Output the (x, y) coordinate of the center of the cell containing the given text.  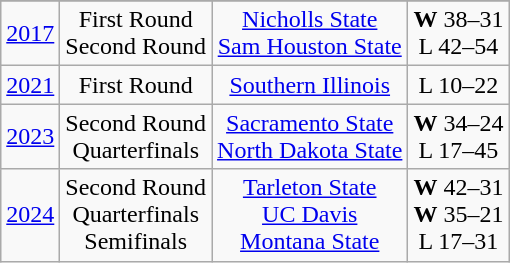
Sacramento StateNorth Dakota State (310, 136)
First RoundSecond Round (136, 34)
W 38–31L 42–54 (458, 34)
2017 (30, 34)
Tarleton StateUC DavisMontana State (310, 215)
2021 (30, 85)
Nicholls StateSam Houston State (310, 34)
Second RoundQuarterfinalsSemifinals (136, 215)
2023 (30, 136)
2024 (30, 215)
W 42–31W 35–21L 17–31 (458, 215)
Southern Illinois (310, 85)
L 10–22 (458, 85)
Second RoundQuarterfinals (136, 136)
First Round (136, 85)
W 34–24L 17–45 (458, 136)
